Pinpoint the cell where the given text exists, returning its (X, Y) midpoint coordinate. 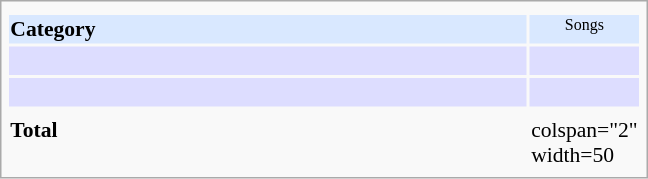
colspan="2" width=50 (585, 142)
Songs (585, 29)
Total (268, 142)
Category (268, 29)
